Capture the cell that displays the provided text and extract its [X, Y] central coordinate. 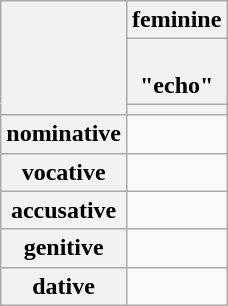
vocative [64, 172]
feminine [176, 20]
nominative [64, 134]
"echo" [176, 72]
accusative [64, 210]
genitive [64, 248]
dative [64, 286]
